Output the (x, y) coordinate of the center of the cell containing the given text.  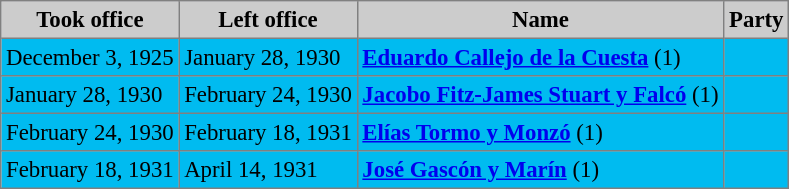
Left office (268, 20)
Elías Tormo y Monzó (1) (540, 132)
Eduardo Callejo de la Cuesta (1) (540, 57)
Party (756, 20)
José Gascón y Marín (1) (540, 170)
December 3, 1925 (90, 57)
April 14, 1931 (268, 170)
Took office (90, 20)
Jacobo Fitz-James Stuart y Falcó (1) (540, 95)
Name (540, 20)
